Output the (x, y) coordinate of the center of the cell containing the given text.  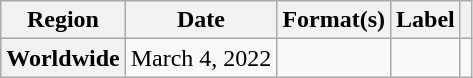
Label (426, 20)
Format(s) (334, 20)
Worldwide (63, 58)
March 4, 2022 (201, 58)
Region (63, 20)
Date (201, 20)
